Search for the cell housing the specified text and yield its (X, Y) center coordinate. 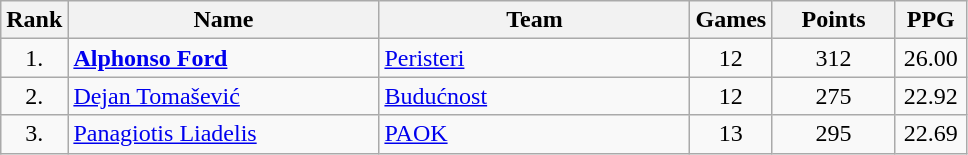
13 (731, 134)
Rank (34, 20)
PPG (930, 20)
Points (834, 20)
Budućnost (534, 96)
1. (34, 58)
PAOK (534, 134)
Name (224, 20)
Games (731, 20)
3. (34, 134)
26.00 (930, 58)
312 (834, 58)
22.69 (930, 134)
275 (834, 96)
Dejan Tomašević (224, 96)
295 (834, 134)
22.92 (930, 96)
Panagiotis Liadelis (224, 134)
Alphonso Ford (224, 58)
Peristeri (534, 58)
Team (534, 20)
2. (34, 96)
